Determine the [X, Y] coordinate at the center of the cell enclosing the given text.  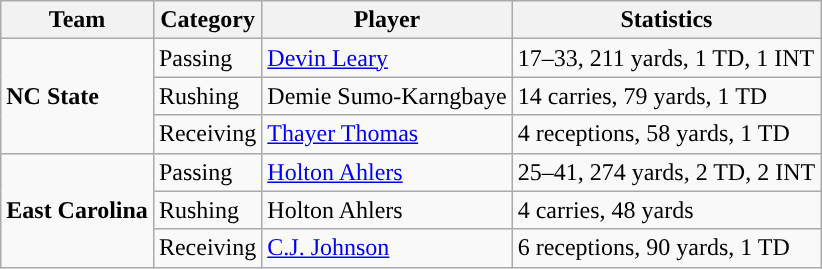
Devin Leary [387, 58]
Category [207, 20]
East Carolina [78, 210]
Team [78, 20]
17–33, 211 yards, 1 TD, 1 INT [666, 58]
NC State [78, 96]
Thayer Thomas [387, 134]
C.J. Johnson [387, 248]
4 receptions, 58 yards, 1 TD [666, 134]
Demie Sumo-Karngbaye [387, 96]
Player [387, 20]
25–41, 274 yards, 2 TD, 2 INT [666, 172]
14 carries, 79 yards, 1 TD [666, 96]
6 receptions, 90 yards, 1 TD [666, 248]
4 carries, 48 yards [666, 210]
Statistics [666, 20]
